Find where the given text appears and provide that cell's center as [x, y] coordinate. 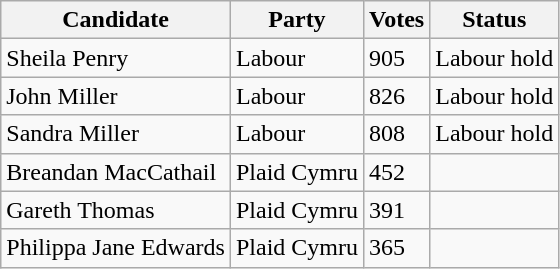
452 [397, 172]
391 [397, 210]
905 [397, 58]
Votes [397, 20]
826 [397, 96]
Status [494, 20]
Sheila Penry [116, 58]
808 [397, 134]
John Miller [116, 96]
Breandan MacCathail [116, 172]
Sandra Miller [116, 134]
365 [397, 248]
Gareth Thomas [116, 210]
Philippa Jane Edwards [116, 248]
Candidate [116, 20]
Party [296, 20]
